Scan for the cell matching the given text and deliver its [x, y] coordinate at center. 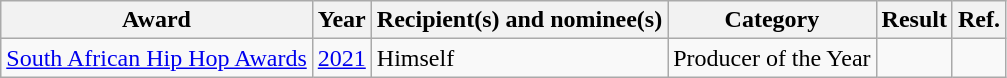
2021 [342, 58]
Himself [519, 58]
Year [342, 20]
Producer of the Year [772, 58]
Recipient(s) and nominee(s) [519, 20]
Category [772, 20]
Result [914, 20]
Ref. [978, 20]
Award [157, 20]
South African Hip Hop Awards [157, 58]
